Determine the (X, Y) coordinate at the center of the cell enclosing the given text.  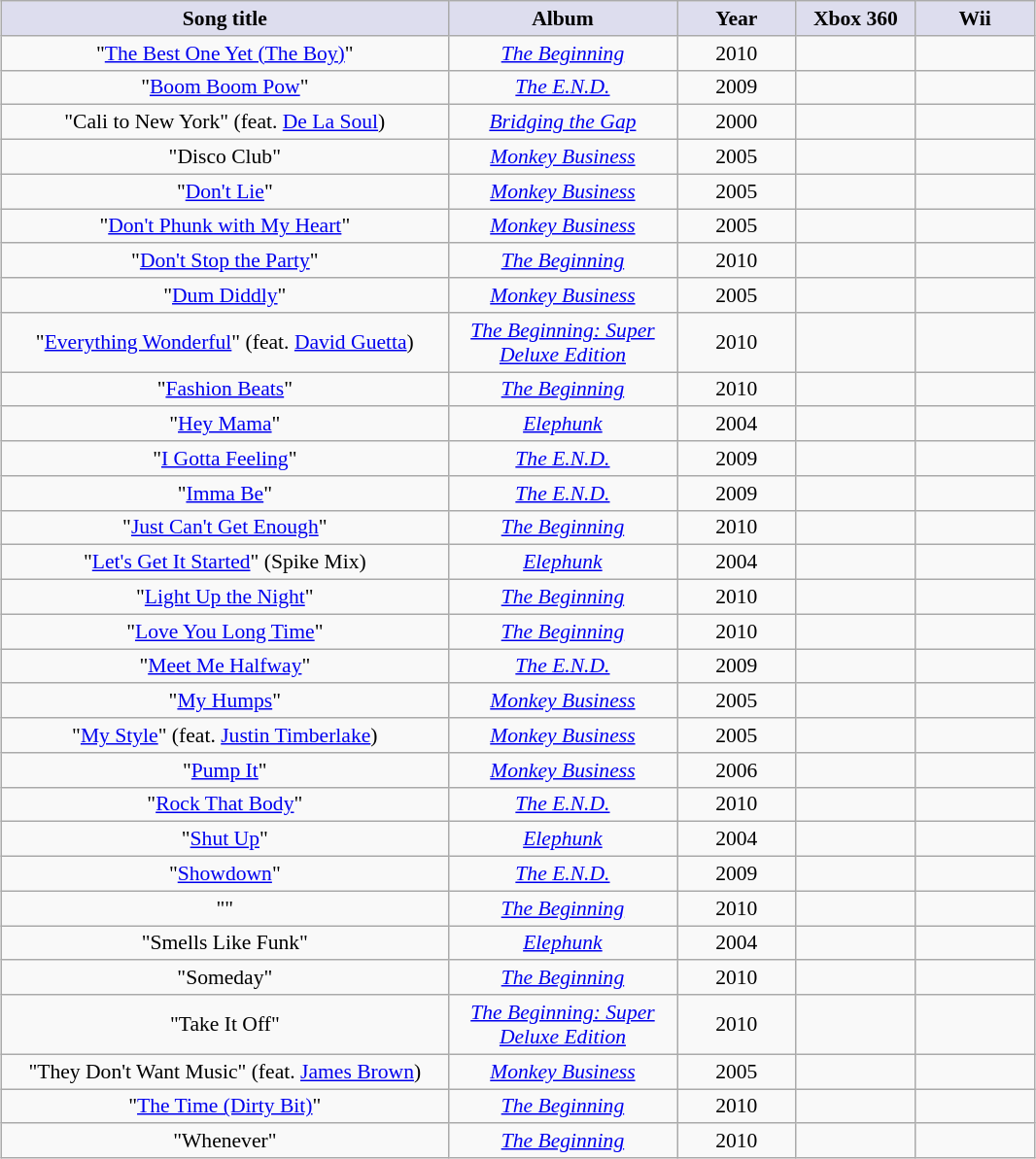
"Pump It" (224, 769)
Xbox 360 (855, 18)
"Let's Get It Started" (Spike Mix) (224, 562)
"They Don't Want Music" (feat. James Brown) (224, 1072)
"Disco Club" (224, 156)
"Love You Long Time" (224, 631)
"I Gotta Feeling" (224, 459)
"" (224, 908)
Bridging the Gap (562, 122)
"Hey Mama" (224, 424)
"Dum Diddly" (224, 295)
"Take It Off" (224, 1024)
"Whenever" (224, 1141)
"Imma Be" (224, 493)
"Everything Wonderful" (feat. David Guetta) (224, 342)
"Someday" (224, 977)
"Cali to New York" (feat. De La Soul) (224, 122)
"My Humps" (224, 700)
"Shut Up" (224, 839)
"Boom Boom Pow" (224, 87)
2006 (737, 769)
"The Best One Yet (The Boy)" (224, 52)
Album (562, 18)
"Don't Lie" (224, 191)
2000 (737, 122)
Year (737, 18)
Song title (224, 18)
"Fashion Beats" (224, 389)
"Rock That Body" (224, 804)
Wii (976, 18)
"Don't Phunk with My Heart" (224, 225)
"Meet Me Halfway" (224, 666)
"Just Can't Get Enough" (224, 528)
"Showdown" (224, 873)
"Don't Stop the Party" (224, 260)
"The Time (Dirty Bit)" (224, 1106)
"Smells Like Funk" (224, 942)
"My Style" (feat. Justin Timberlake) (224, 735)
"Light Up the Night" (224, 597)
